For the text-containing cell, return its midpoint in [X, Y] coordinate format. 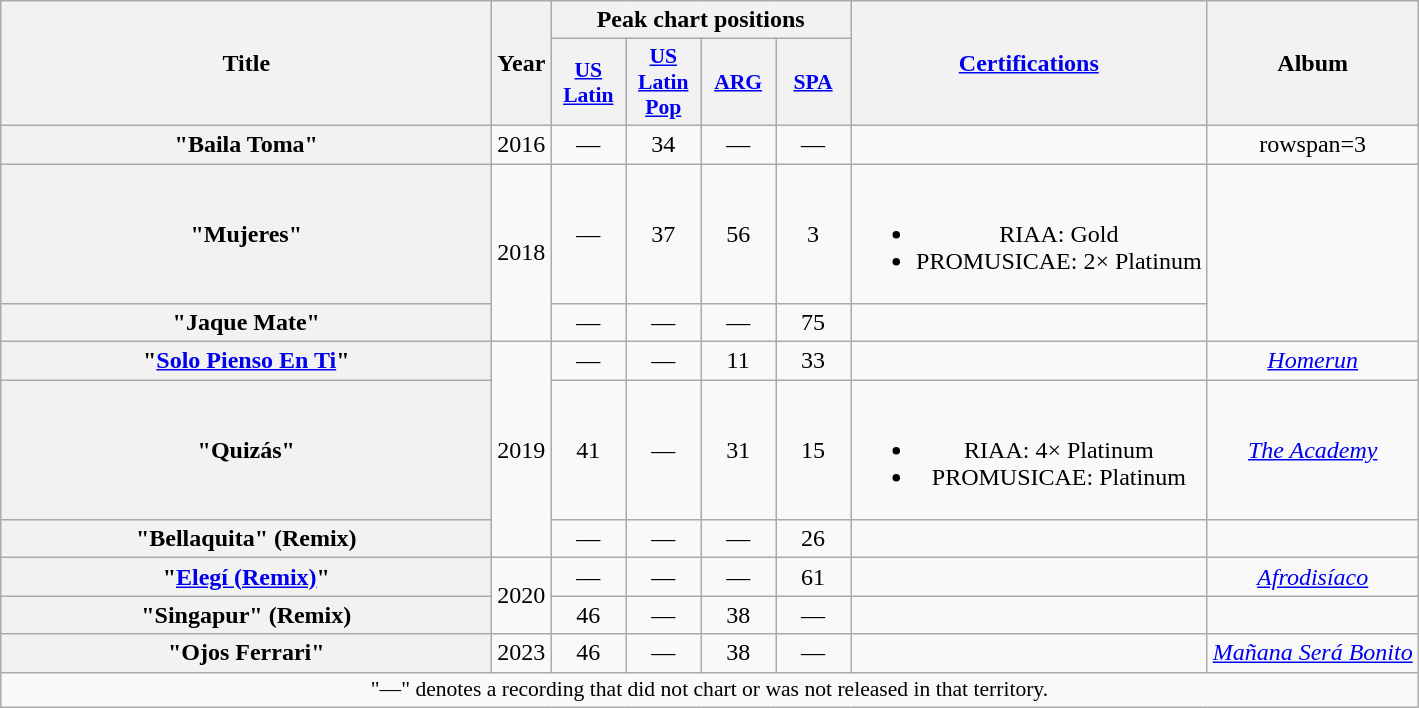
2018 [522, 253]
"Baila Toma" [246, 144]
"Ojos Ferrari" [246, 653]
Afrodisíaco [1312, 577]
rowspan=3 [1312, 144]
2016 [522, 144]
2019 [522, 450]
34 [664, 144]
USLatin [588, 82]
RIAA: 4× Platinum PROMUSICAE: Platinum [1028, 450]
Certifications [1028, 64]
37 [664, 234]
31 [738, 450]
26 [814, 539]
"Elegí (Remix)" [246, 577]
"Mujeres" [246, 234]
Homerun [1312, 361]
15 [814, 450]
Title [246, 64]
Album [1312, 64]
SPA [814, 82]
2023 [522, 653]
41 [588, 450]
The Academy [1312, 450]
ARG [738, 82]
"Jaque Mate" [246, 323]
"Solo Pienso En Ti" [246, 361]
11 [738, 361]
3 [814, 234]
"—" denotes a recording that did not chart or was not released in that territory. [710, 690]
75 [814, 323]
2020 [522, 596]
Year [522, 64]
"Quizás" [246, 450]
56 [738, 234]
Mañana Será Bonito [1312, 653]
33 [814, 361]
61 [814, 577]
"Bellaquita" (Remix) [246, 539]
Peak chart positions [701, 20]
RIAA: Gold PROMUSICAE: 2× Platinum [1028, 234]
"Singapur" (Remix) [246, 615]
USLatinPop [664, 82]
